Provide the (x, y) coordinate of the cell's center where the given text is located.  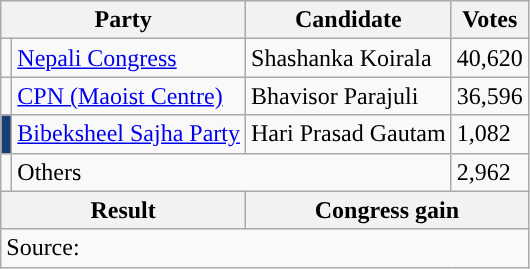
Bhavisor Parajuli (349, 96)
Shashanka Koirala (349, 58)
Congress gain (388, 210)
2,962 (490, 172)
Others (232, 172)
Party (124, 20)
Bibeksheel Sajha Party (129, 134)
Hari Prasad Gautam (349, 134)
1,082 (490, 134)
Votes (490, 20)
Candidate (349, 20)
CPN (Maoist Centre) (129, 96)
Source: (264, 248)
36,596 (490, 96)
Result (124, 210)
40,620 (490, 58)
Nepali Congress (129, 58)
